Search for the cell housing the specified text and yield its [x, y] center coordinate. 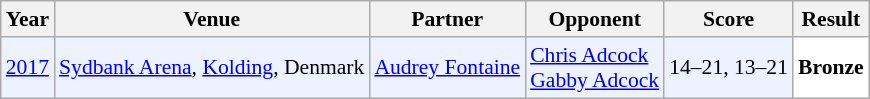
2017 [28, 68]
Score [728, 19]
14–21, 13–21 [728, 68]
Sydbank Arena, Kolding, Denmark [212, 68]
Venue [212, 19]
Year [28, 19]
Bronze [831, 68]
Opponent [594, 19]
Audrey Fontaine [447, 68]
Result [831, 19]
Chris Adcock Gabby Adcock [594, 68]
Partner [447, 19]
